Provide the (x, y) coordinate of the cell's center where the given text is located.  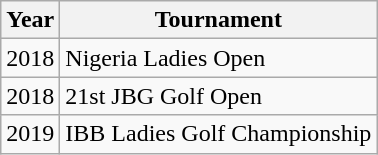
Year (30, 20)
Nigeria Ladies Open (218, 58)
Tournament (218, 20)
2019 (30, 134)
21st JBG Golf Open (218, 96)
IBB Ladies Golf Championship (218, 134)
